Detect which cell encompasses the target text, then output its (x, y) center coordinate. 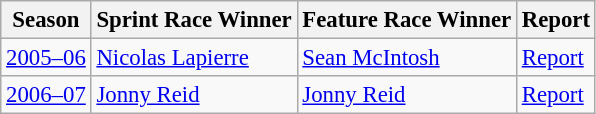
Feature Race Winner (406, 20)
2005–06 (46, 58)
2006–07 (46, 95)
Season (46, 20)
Sprint Race Winner (194, 20)
Nicolas Lapierre (194, 58)
Sean McIntosh (406, 58)
